Return the [X, Y] coordinate for the center point of the cell that contains the specified text.  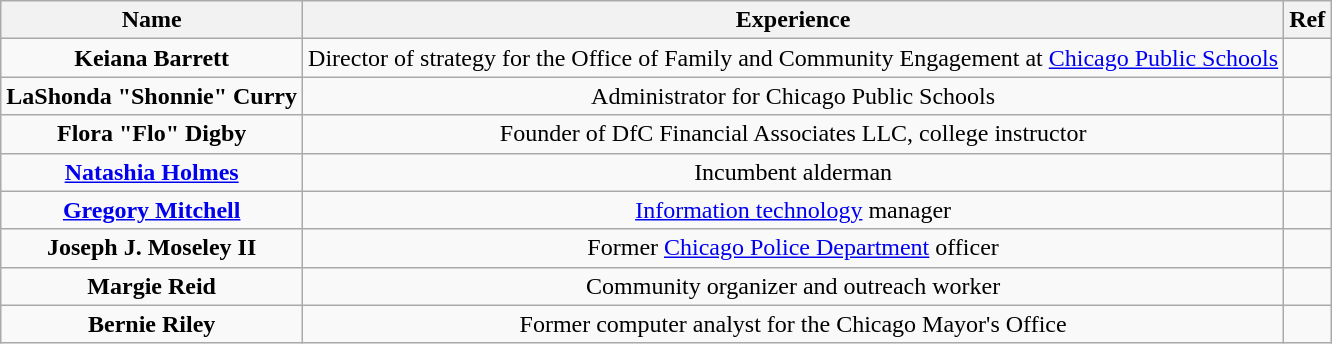
Joseph J. Moseley II [152, 248]
Margie Reid [152, 286]
Name [152, 20]
Bernie Riley [152, 324]
Founder of DfC Financial Associates LLC, college instructor [794, 134]
Experience [794, 20]
Community organizer and outreach worker [794, 286]
Keiana Barrett [152, 58]
Information technology manager [794, 210]
LaShonda "Shonnie" Curry [152, 96]
Natashia Holmes [152, 172]
Ref [1308, 20]
Director of strategy for the Office of Family and Community Engagement at Chicago Public Schools [794, 58]
Flora "Flo" Digby [152, 134]
Administrator for Chicago Public Schools [794, 96]
Incumbent alderman [794, 172]
Gregory Mitchell [152, 210]
Former computer analyst for the Chicago Mayor's Office [794, 324]
Former Chicago Police Department officer [794, 248]
